Detect which cell encompasses the target text, then output its (x, y) center coordinate. 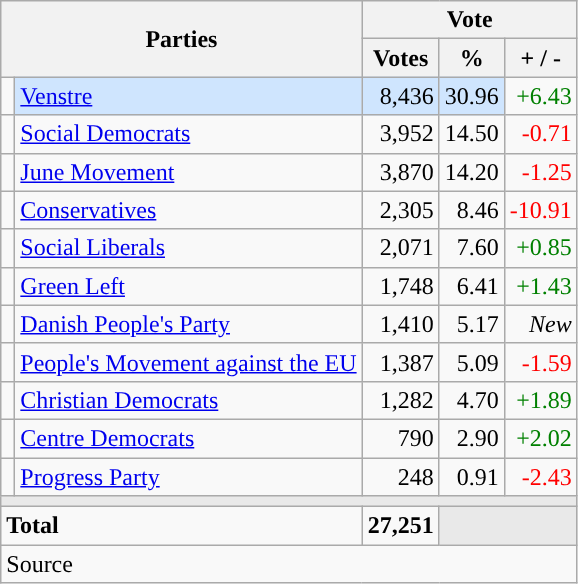
Venstre (188, 96)
+0.85 (540, 248)
-0.71 (540, 134)
Total (182, 526)
3,870 (400, 172)
2,071 (400, 248)
-1.59 (540, 362)
7.60 (472, 248)
New (540, 324)
Christian Democrats (188, 400)
248 (400, 477)
% (472, 58)
-10.91 (540, 210)
Social Liberals (188, 248)
4.70 (472, 400)
5.09 (472, 362)
+1.43 (540, 286)
-1.25 (540, 172)
June Movement (188, 172)
-2.43 (540, 477)
3,952 (400, 134)
14.20 (472, 172)
+2.02 (540, 438)
1,748 (400, 286)
People's Movement against the EU (188, 362)
1,410 (400, 324)
0.91 (472, 477)
6.41 (472, 286)
Source (290, 564)
+1.89 (540, 400)
14.50 (472, 134)
Progress Party (188, 477)
2,305 (400, 210)
8,436 (400, 96)
Danish People's Party (188, 324)
1,282 (400, 400)
5.17 (472, 324)
790 (400, 438)
27,251 (400, 526)
Green Left (188, 286)
1,387 (400, 362)
Votes (400, 58)
30.96 (472, 96)
Centre Democrats (188, 438)
Vote (470, 20)
8.46 (472, 210)
Social Democrats (188, 134)
+6.43 (540, 96)
Conservatives (188, 210)
Parties (182, 39)
+ / - (540, 58)
2.90 (472, 438)
